Search for the cell housing the specified text and yield its (X, Y) center coordinate. 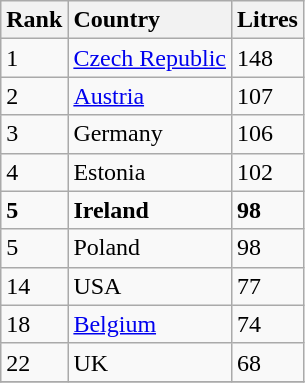
USA (150, 286)
Country (150, 20)
22 (34, 362)
Czech Republic (150, 58)
102 (268, 172)
Poland (150, 248)
Ireland (150, 210)
68 (268, 362)
4 (34, 172)
18 (34, 324)
Austria (150, 96)
106 (268, 134)
148 (268, 58)
3 (34, 134)
Germany (150, 134)
74 (268, 324)
Litres (268, 20)
Rank (34, 20)
Belgium (150, 324)
2 (34, 96)
Estonia (150, 172)
1 (34, 58)
107 (268, 96)
14 (34, 286)
77 (268, 286)
UK (150, 362)
